Return (X, Y) of the center of cell containing provided text 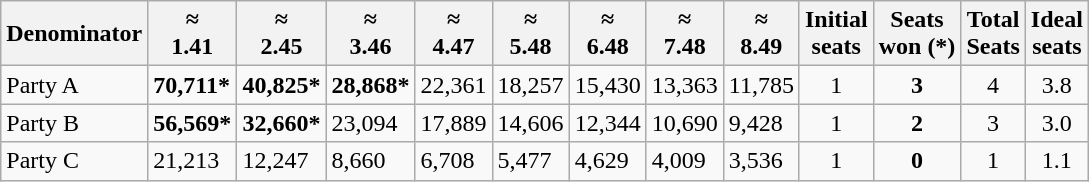
≈1.41 (192, 34)
3.8 (1056, 85)
15,430 (608, 85)
28,868* (370, 85)
3.0 (1056, 123)
1.1 (1056, 161)
13,363 (684, 85)
≈4.47 (454, 34)
Seatswon (*) (917, 34)
4,629 (608, 161)
11,785 (761, 85)
56,569* (192, 123)
14,606 (530, 123)
≈7.48 (684, 34)
≈2.45 (282, 34)
5,477 (530, 161)
≈5.48 (530, 34)
8,660 (370, 161)
0 (917, 161)
Denominator (74, 34)
Party A (74, 85)
10,690 (684, 123)
TotalSeats (993, 34)
40,825* (282, 85)
22,361 (454, 85)
70,711* (192, 85)
21,213 (192, 161)
Party B (74, 123)
32,660* (282, 123)
9,428 (761, 123)
18,257 (530, 85)
12,344 (608, 123)
Party C (74, 161)
12,247 (282, 161)
17,889 (454, 123)
3,536 (761, 161)
≈6.48 (608, 34)
23,094 (370, 123)
4,009 (684, 161)
≈3.46 (370, 34)
Initialseats (836, 34)
Idealseats (1056, 34)
≈8.49 (761, 34)
4 (993, 85)
2 (917, 123)
6,708 (454, 161)
